Return [X, Y] of the center of cell containing provided text 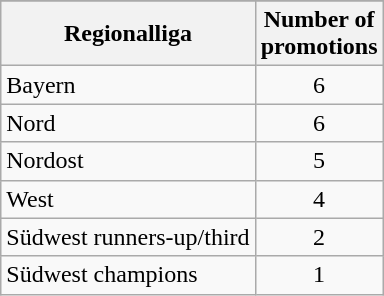
4 [319, 199]
Südwest runners-up/third [128, 237]
Bayern [128, 85]
Nordost [128, 161]
West [128, 199]
1 [319, 275]
Regionalliga [128, 34]
2 [319, 237]
Südwest champions [128, 275]
Number ofpromotions [319, 34]
5 [319, 161]
Nord [128, 123]
